Provide the [x, y] coordinate of the cell's center where the given text is located.  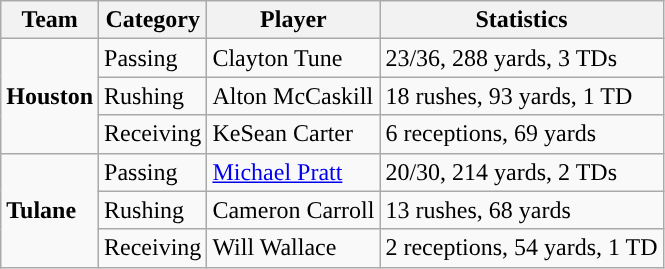
Clayton Tune [294, 58]
Alton McCaskill [294, 96]
Cameron Carroll [294, 210]
20/30, 214 yards, 2 TDs [522, 172]
Houston [50, 96]
Will Wallace [294, 248]
Player [294, 20]
Statistics [522, 20]
Tulane [50, 210]
Michael Pratt [294, 172]
2 receptions, 54 yards, 1 TD [522, 248]
6 receptions, 69 yards [522, 134]
13 rushes, 68 yards [522, 210]
18 rushes, 93 yards, 1 TD [522, 96]
Team [50, 20]
KeSean Carter [294, 134]
23/36, 288 yards, 3 TDs [522, 58]
Category [153, 20]
